Provide the [x, y] coordinate of the cell's center where the given text is located.  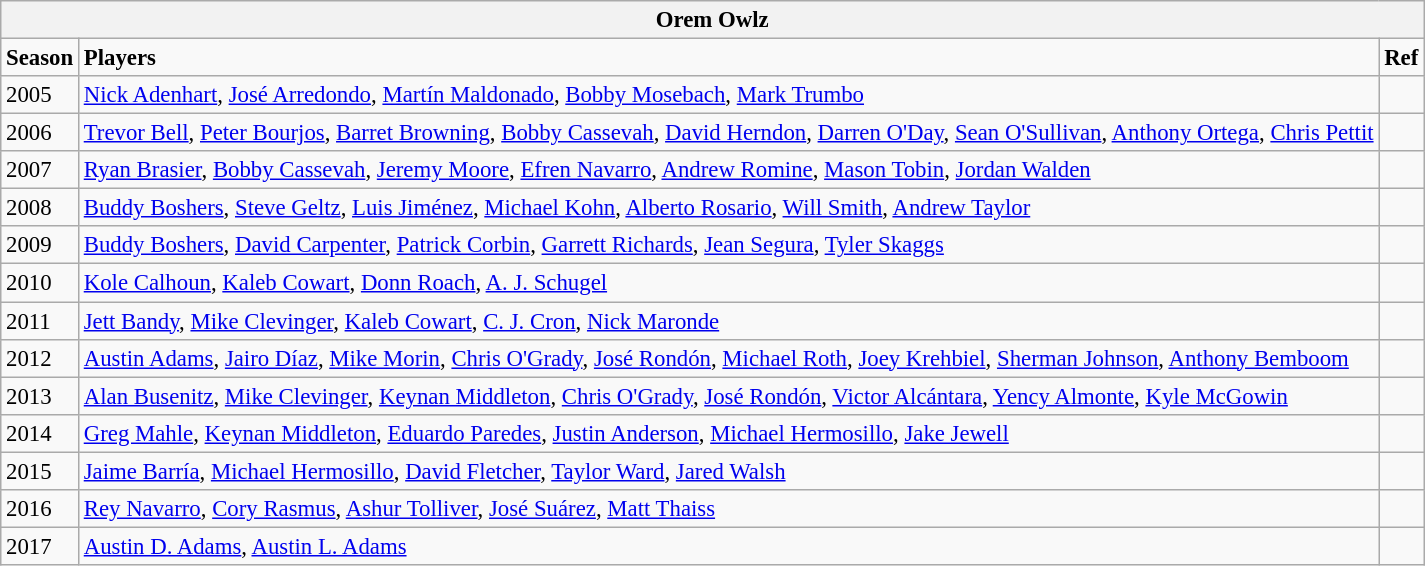
Alan Busenitz, Mike Clevinger, Keynan Middleton, Chris O'Grady, José Rondón, Victor Alcántara, Yency Almonte, Kyle McGowin [728, 396]
2016 [40, 509]
Kole Calhoun, Kaleb Cowart, Donn Roach, A. J. Schugel [728, 283]
Buddy Boshers, David Carpenter, Patrick Corbin, Garrett Richards, Jean Segura, Tyler Skaggs [728, 245]
2011 [40, 321]
2007 [40, 170]
2008 [40, 208]
Austin D. Adams, Austin L. Adams [728, 546]
2006 [40, 133]
Trevor Bell, Peter Bourjos, Barret Browning, Bobby Cassevah, David Herndon, Darren O'Day, Sean O'Sullivan, Anthony Ortega, Chris Pettit [728, 133]
Season [40, 58]
Players [728, 58]
2013 [40, 396]
2015 [40, 471]
Jett Bandy, Mike Clevinger, Kaleb Cowart, C. J. Cron, Nick Maronde [728, 321]
2005 [40, 95]
Ryan Brasier, Bobby Cassevah, Jeremy Moore, Efren Navarro, Andrew Romine, Mason Tobin, Jordan Walden [728, 170]
Greg Mahle, Keynan Middleton, Eduardo Paredes, Justin Anderson, Michael Hermosillo, Jake Jewell [728, 433]
Rey Navarro, Cory Rasmus, Ashur Tolliver, José Suárez, Matt Thaiss [728, 509]
Nick Adenhart, José Arredondo, Martín Maldonado, Bobby Mosebach, Mark Trumbo [728, 95]
Buddy Boshers, Steve Geltz, Luis Jiménez, Michael Kohn, Alberto Rosario, Will Smith, Andrew Taylor [728, 208]
2010 [40, 283]
Ref [1402, 58]
2017 [40, 546]
Austin Adams, Jairo Díaz, Mike Morin, Chris O'Grady, José Rondón, Michael Roth, Joey Krehbiel, Sherman Johnson, Anthony Bemboom [728, 358]
Jaime Barría, Michael Hermosillo, David Fletcher, Taylor Ward, Jared Walsh [728, 471]
2012 [40, 358]
2009 [40, 245]
Orem Owlz [712, 20]
2014 [40, 433]
